Capture the cell that displays the provided text and extract its [x, y] central coordinate. 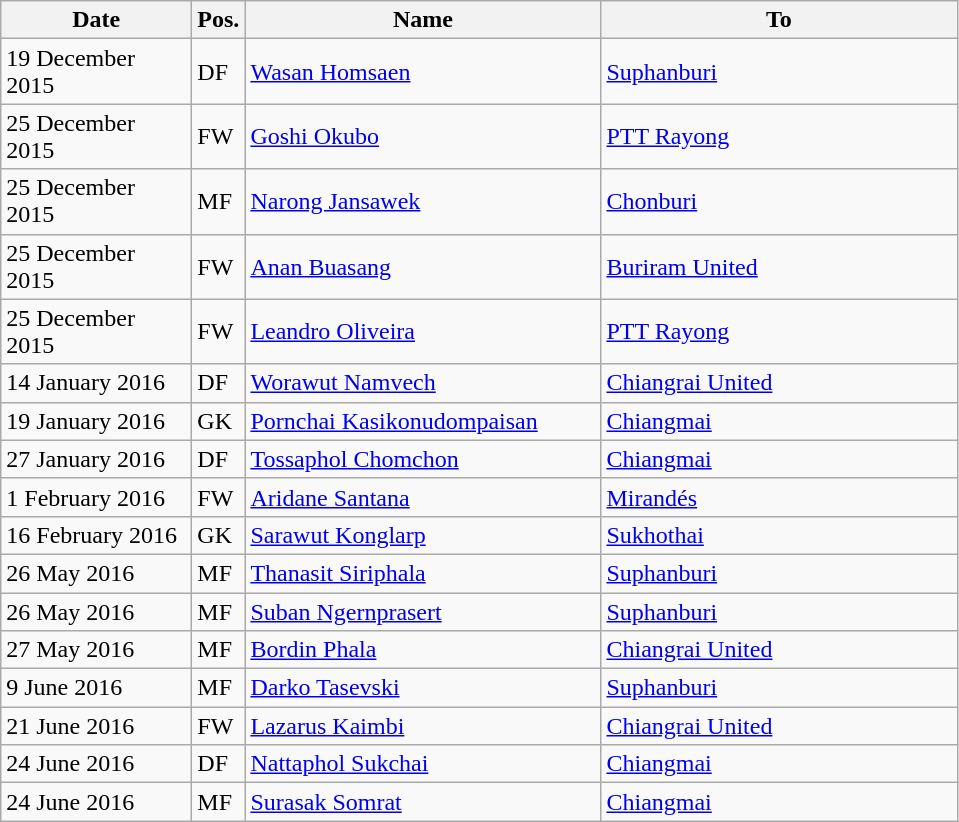
Suban Ngernprasert [423, 611]
Surasak Somrat [423, 802]
Worawut Namvech [423, 383]
Wasan Homsaen [423, 72]
Tossaphol Chomchon [423, 459]
1 February 2016 [96, 497]
Thanasit Siriphala [423, 573]
Anan Buasang [423, 266]
Chonburi [779, 202]
19 January 2016 [96, 421]
Nattaphol Sukchai [423, 764]
Aridane Santana [423, 497]
19 December 2015 [96, 72]
Narong Jansawek [423, 202]
Bordin Phala [423, 650]
Leandro Oliveira [423, 332]
Mirandés [779, 497]
14 January 2016 [96, 383]
21 June 2016 [96, 726]
To [779, 20]
Lazarus Kaimbi [423, 726]
Buriram United [779, 266]
Sarawut Konglarp [423, 535]
Name [423, 20]
27 January 2016 [96, 459]
Goshi Okubo [423, 136]
27 May 2016 [96, 650]
Date [96, 20]
Pos. [218, 20]
16 February 2016 [96, 535]
Pornchai Kasikonudompaisan [423, 421]
9 June 2016 [96, 688]
Sukhothai [779, 535]
Darko Tasevski [423, 688]
